Provide the (x, y) coordinate of the cell's center where the given text is located.  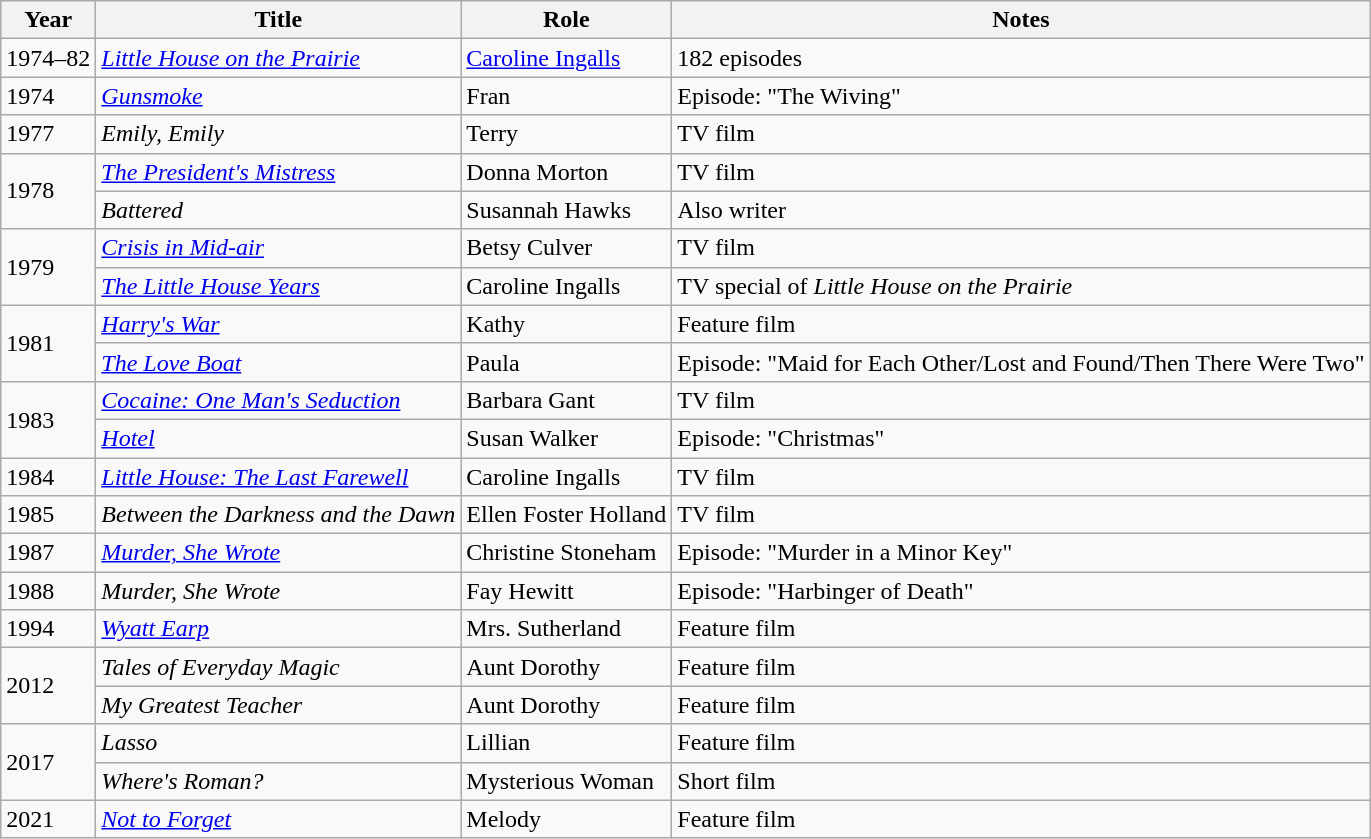
Ellen Foster Holland (566, 515)
Short film (1021, 781)
Role (566, 20)
1984 (48, 477)
Episode: "Murder in a Minor Key" (1021, 553)
Crisis in Mid-air (278, 248)
2012 (48, 686)
1988 (48, 591)
Episode: "The Wiving" (1021, 96)
Terry (566, 134)
Title (278, 20)
Cocaine: One Man's Seduction (278, 400)
The Love Boat (278, 362)
Mrs. Sutherland (566, 629)
Lillian (566, 743)
Christine Stoneham (566, 553)
Little House on the Prairie (278, 58)
Little House: The Last Farewell (278, 477)
1983 (48, 419)
Barbara Gant (566, 400)
Susannah Hawks (566, 210)
Gunsmoke (278, 96)
Between the Darkness and the Dawn (278, 515)
1985 (48, 515)
1974–82 (48, 58)
Tales of Everyday Magic (278, 667)
1987 (48, 553)
My Greatest Teacher (278, 705)
Battered (278, 210)
Episode: "Maid for Each Other/Lost and Found/Then There Were Two" (1021, 362)
Emily, Emily (278, 134)
Fran (566, 96)
Hotel (278, 438)
Notes (1021, 20)
Melody (566, 819)
1981 (48, 343)
Not to Forget (278, 819)
Episode: "Harbinger of Death" (1021, 591)
The Little House Years (278, 286)
Harry's War (278, 324)
Episode: "Christmas" (1021, 438)
Mysterious Woman (566, 781)
182 episodes (1021, 58)
1977 (48, 134)
Susan Walker (566, 438)
Betsy Culver (566, 248)
1978 (48, 191)
1979 (48, 267)
Where's Roman? (278, 781)
Lasso (278, 743)
Donna Morton (566, 172)
Year (48, 20)
Fay Hewitt (566, 591)
2017 (48, 762)
1974 (48, 96)
Paula (566, 362)
Kathy (566, 324)
Wyatt Earp (278, 629)
The President's Mistress (278, 172)
1994 (48, 629)
TV special of Little House on the Prairie (1021, 286)
Also writer (1021, 210)
2021 (48, 819)
